Determine the [X, Y] coordinate at the center of the cell enclosing the given text.  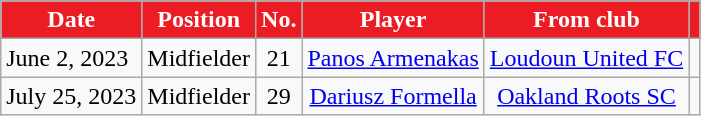
Position [199, 20]
Player [393, 20]
July 25, 2023 [72, 96]
Oakland Roots SC [586, 96]
From club [586, 20]
Loudoun United FC [586, 58]
No. [279, 20]
Panos Armenakas [393, 58]
Dariusz Formella [393, 96]
21 [279, 58]
29 [279, 96]
June 2, 2023 [72, 58]
Date [72, 20]
